Search for the cell housing the specified text and yield its [X, Y] center coordinate. 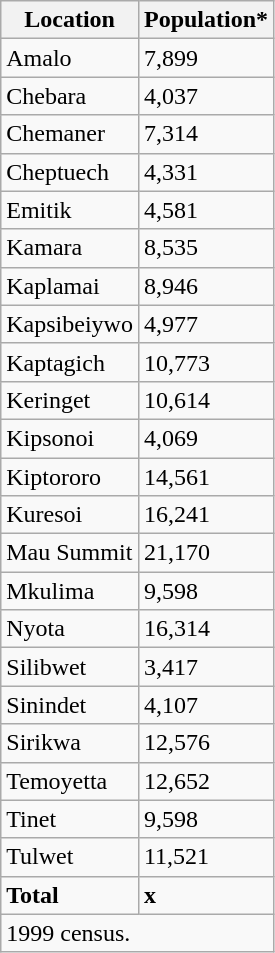
4,331 [206, 172]
Total [70, 895]
Kiptororo [70, 477]
Keringet [70, 400]
Emitik [70, 210]
Location [70, 20]
21,170 [206, 553]
Sinindet [70, 705]
11,521 [206, 857]
x [206, 895]
Silibwet [70, 667]
10,773 [206, 362]
Kaptagich [70, 362]
8,946 [206, 286]
7,899 [206, 58]
4,581 [206, 210]
Kaplamai [70, 286]
3,417 [206, 667]
8,535 [206, 248]
10,614 [206, 400]
Population* [206, 20]
Kuresoi [70, 515]
Mau Summit [70, 553]
12,576 [206, 743]
Kamara [70, 248]
4,037 [206, 96]
Cheptuech [70, 172]
Kapsibeiywo [70, 324]
12,652 [206, 781]
Chemaner [70, 134]
Temoyetta [70, 781]
4,977 [206, 324]
Tinet [70, 819]
Nyota [70, 629]
4,069 [206, 438]
Sirikwa [70, 743]
1999 census. [138, 933]
14,561 [206, 477]
7,314 [206, 134]
16,241 [206, 515]
Mkulima [70, 591]
Amalo [70, 58]
4,107 [206, 705]
Chebara [70, 96]
Kipsonoi [70, 438]
16,314 [206, 629]
Tulwet [70, 857]
